Determine the (X, Y) coordinate at the center of the cell enclosing the given text.  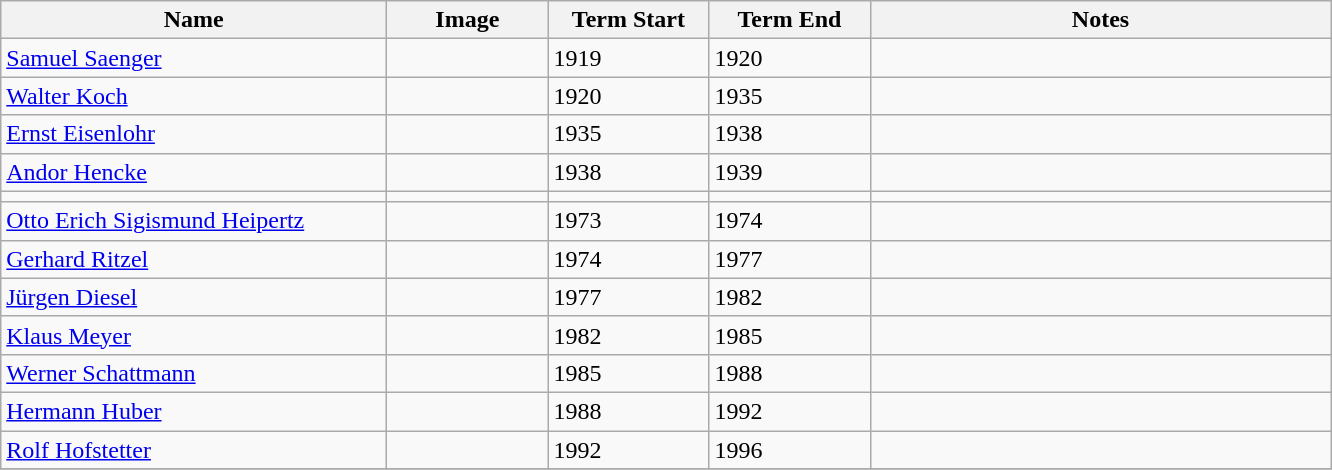
1996 (790, 449)
Klaus Meyer (194, 335)
1919 (628, 58)
Term Start (628, 20)
Walter Koch (194, 96)
Image (468, 20)
Jürgen Diesel (194, 297)
Werner Schattmann (194, 373)
Hermann Huber (194, 411)
Term End (790, 20)
Samuel Saenger (194, 58)
Notes (1100, 20)
Name (194, 20)
Gerhard Ritzel (194, 259)
1939 (790, 172)
Andor Hencke (194, 172)
Otto Erich Sigismund Heipertz (194, 221)
Ernst Eisenlohr (194, 134)
Rolf Hofstetter (194, 449)
1973 (628, 221)
